Detect which cell encompasses the target text, then output its (X, Y) center coordinate. 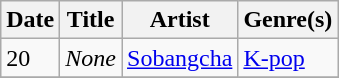
K-pop (288, 58)
Genre(s) (288, 20)
Date (30, 20)
20 (30, 58)
None (91, 58)
Title (91, 20)
Sobangcha (180, 58)
Artist (180, 20)
